Capture the cell that displays the provided text and extract its [X, Y] central coordinate. 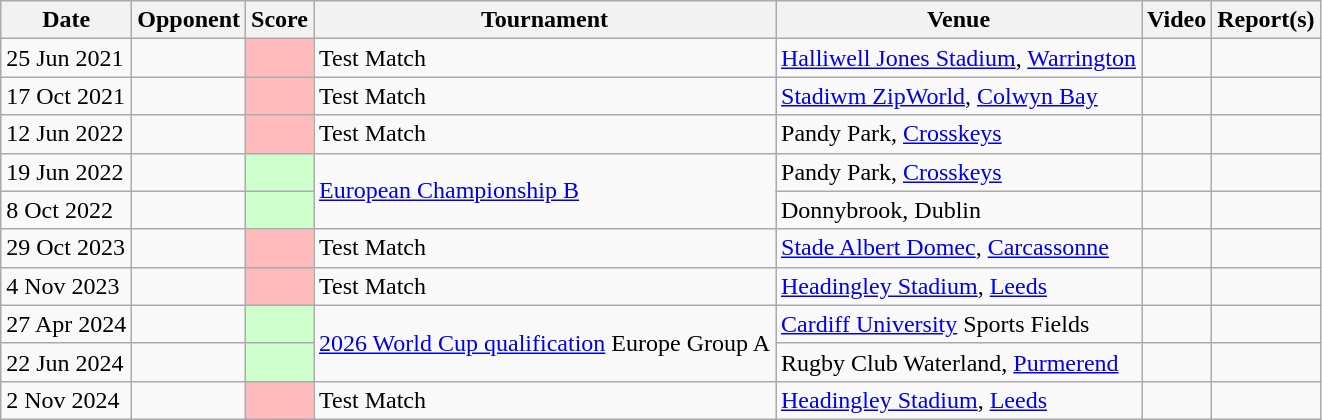
Date [66, 20]
Stadiwm ZipWorld, Colwyn Bay [959, 96]
Halliwell Jones Stadium, Warrington [959, 58]
Video [1177, 20]
8 Oct 2022 [66, 210]
22 Jun 2024 [66, 362]
2 Nov 2024 [66, 400]
Cardiff University Sports Fields [959, 324]
29 Oct 2023 [66, 248]
17 Oct 2021 [66, 96]
Stade Albert Domec, Carcassonne [959, 248]
Report(s) [1266, 20]
2026 World Cup qualification Europe Group A [545, 343]
27 Apr 2024 [66, 324]
Tournament [545, 20]
European Championship B [545, 191]
Opponent [189, 20]
Score [280, 20]
Rugby Club Waterland, Purmerend [959, 362]
4 Nov 2023 [66, 286]
25 Jun 2021 [66, 58]
Venue [959, 20]
19 Jun 2022 [66, 172]
Donnybrook, Dublin [959, 210]
12 Jun 2022 [66, 134]
